Output the (X, Y) coordinate of the center of the cell containing the given text.  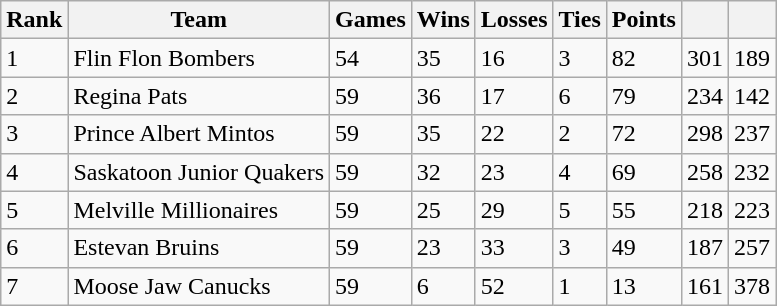
Regina Pats (199, 96)
Prince Albert Mintos (199, 134)
298 (704, 134)
Games (371, 20)
Points (644, 20)
161 (704, 286)
Team (199, 20)
55 (644, 210)
Flin Flon Bombers (199, 58)
32 (443, 172)
17 (514, 96)
82 (644, 58)
52 (514, 286)
54 (371, 58)
187 (704, 248)
Saskatoon Junior Quakers (199, 172)
49 (644, 248)
189 (752, 58)
79 (644, 96)
7 (34, 286)
16 (514, 58)
22 (514, 134)
Melville Millionaires (199, 210)
72 (644, 134)
257 (752, 248)
Rank (34, 20)
218 (704, 210)
29 (514, 210)
232 (752, 172)
Moose Jaw Canucks (199, 286)
234 (704, 96)
36 (443, 96)
Losses (514, 20)
Ties (580, 20)
13 (644, 286)
25 (443, 210)
142 (752, 96)
258 (704, 172)
378 (752, 286)
Estevan Bruins (199, 248)
237 (752, 134)
301 (704, 58)
33 (514, 248)
69 (644, 172)
223 (752, 210)
Wins (443, 20)
